Return [X, Y] of the center of cell containing provided text 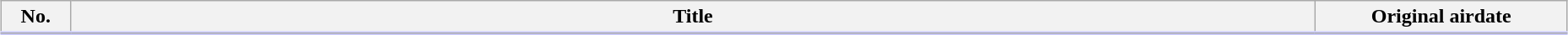
Original airdate [1441, 17]
Title [693, 17]
No. [35, 17]
